Provide the [x, y] coordinate of the cell's center where the given text is located.  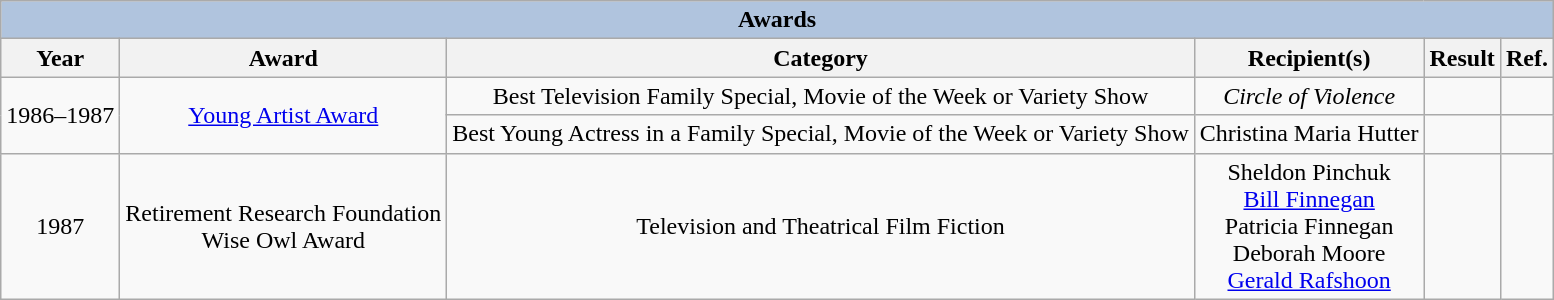
Awards [778, 20]
1987 [60, 226]
Result [1462, 58]
Year [60, 58]
Young Artist Award [284, 115]
Award [284, 58]
Retirement Research FoundationWise Owl Award [284, 226]
Television and Theatrical Film Fiction [821, 226]
Christina Maria Hutter [1309, 134]
Circle of Violence [1309, 96]
1986–1987 [60, 115]
Best Young Actress in a Family Special, Movie of the Week or Variety Show [821, 134]
Ref. [1526, 58]
Best Television Family Special, Movie of the Week or Variety Show [821, 96]
Category [821, 58]
Recipient(s) [1309, 58]
Sheldon PinchukBill FinneganPatricia FinneganDeborah MooreGerald Rafshoon [1309, 226]
